Capture the cell that displays the provided text and extract its [X, Y] central coordinate. 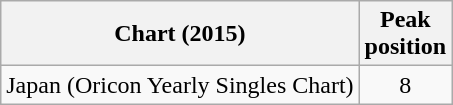
8 [405, 85]
Japan (Oricon Yearly Singles Chart) [180, 85]
Chart (2015) [180, 34]
Peakposition [405, 34]
